Search for the cell housing the specified text and yield its (x, y) center coordinate. 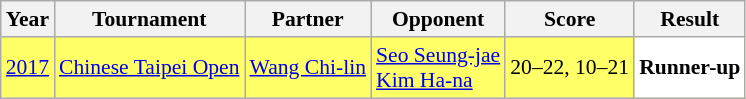
2017 (28, 68)
Runner-up (690, 68)
20–22, 10–21 (570, 68)
Year (28, 19)
Partner (308, 19)
Result (690, 19)
Score (570, 19)
Seo Seung-jae Kim Ha-na (438, 68)
Tournament (149, 19)
Chinese Taipei Open (149, 68)
Wang Chi-lin (308, 68)
Opponent (438, 19)
